Return the [X, Y] coordinate for the center point of the cell that contains the specified text.  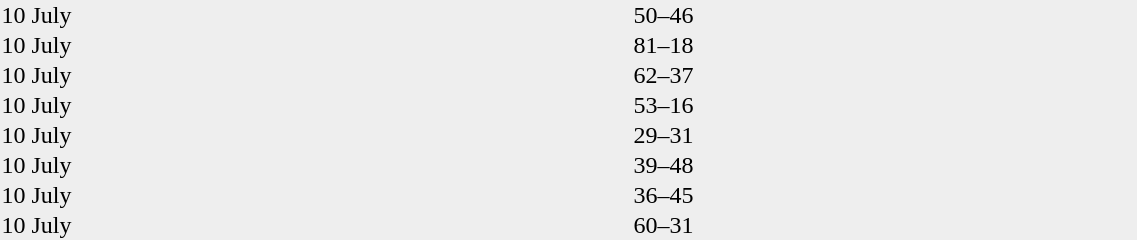
60–31 [664, 225]
62–37 [664, 75]
29–31 [664, 135]
39–48 [664, 165]
53–16 [664, 105]
36–45 [664, 195]
50–46 [664, 15]
81–18 [664, 45]
